Return (x, y) of the center of cell containing provided text 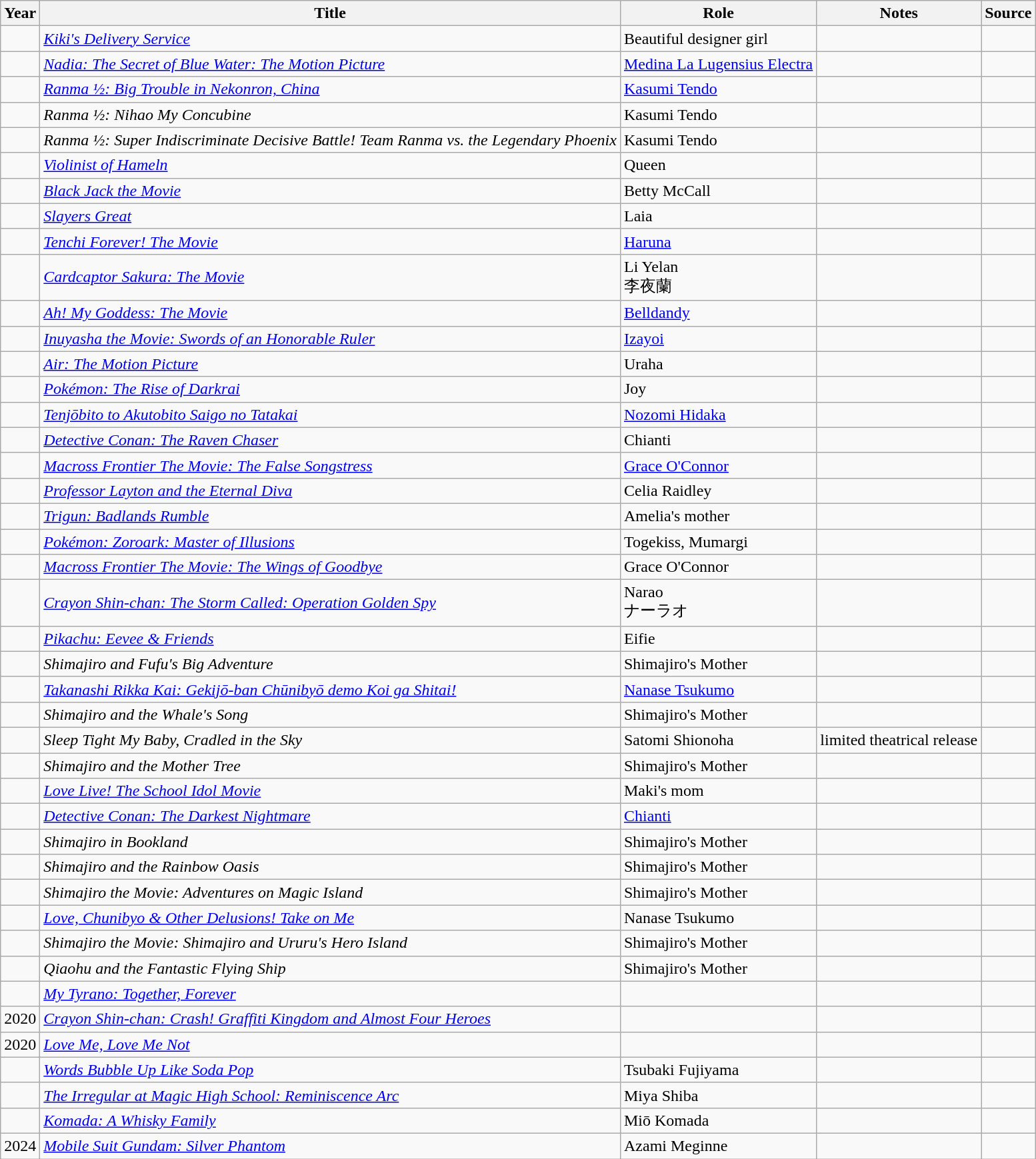
Love, Chunibyo & Other Delusions! Take on Me (331, 918)
Detective Conan: The Raven Chaser (331, 440)
Professor Layton and the Eternal Diva (331, 491)
Pikachu: Eevee & Friends (331, 638)
Eifie (718, 638)
Takanashi Rikka Kai: Gekijō-ban Chūnibyō demo Koi ga Shitai! (331, 689)
Celia Raidley (718, 491)
Betty McCall (718, 191)
Crayon Shin-chan: The Storm Called: Operation Golden Spy (331, 603)
Shimajiro and the Whale's Song (331, 714)
Cardcaptor Sakura: The Movie (331, 277)
Inuyasha the Movie: Swords of an Honorable Ruler (331, 339)
Love Live! The School Idol Movie (331, 791)
Tsubaki Fujiyama (718, 1070)
Crayon Shin-chan: Crash! Graffiti Kingdom and Almost Four Heroes (331, 1019)
Ranma ½: Big Trouble in Nekonron, China (331, 89)
Nozomi Hidaka (718, 415)
Shimajiro and Fufu's Big Adventure (331, 664)
2024 (20, 1146)
Shimajiro and the Rainbow Oasis (331, 867)
Year (20, 13)
Pokémon: The Rise of Darkrai (331, 389)
Macross Frontier The Movie: The False Songstress (331, 465)
Joy (718, 389)
Shimajiro the Movie: Shimajiro and Ururu's Hero Island (331, 943)
Belldandy (718, 313)
Macross Frontier The Movie: The Wings of Goodbye (331, 567)
Notes (899, 13)
My Tyrano: Together, Forever (331, 994)
Amelia's mother (718, 516)
Trigun: Badlands Rumble (331, 516)
Maki's mom (718, 791)
Love Me, Love Me Not (331, 1044)
Qiaohu and the Fantastic Flying Ship (331, 968)
Uraha (718, 364)
Words Bubble Up Like Soda Pop (331, 1070)
Ranma ½: Nihao My Concubine (331, 115)
Miya Shiba (718, 1095)
Black Jack the Movie (331, 191)
Beautiful designer girl (718, 39)
Shimajiro and the Mother Tree (331, 766)
Sleep Tight My Baby, Cradled in the Sky (331, 740)
Ah! My Goddess: The Movie (331, 313)
Detective Conan: The Darkest Nightmare (331, 816)
Satomi Shionoha (718, 740)
Shimajiro the Movie: Adventures on Magic Island (331, 892)
Naraoナーラオ (718, 603)
Source (1008, 13)
Air: The Motion Picture (331, 364)
Tenjōbito to Akutobito Saigo no Tatakai (331, 415)
Ranma ½: Super Indiscriminate Decisive Battle! Team Ranma vs. the Legendary Phoenix (331, 140)
Queen (718, 165)
Shimajiro in Bookland (331, 842)
The Irregular at Magic High School: Reminiscence Arc (331, 1095)
Miō Komada (718, 1120)
Izayoi (718, 339)
Medina La Lugensius Electra (718, 64)
Pokémon: Zoroark: Master of Illusions (331, 542)
Title (331, 13)
Haruna (718, 241)
Azami Meginne (718, 1146)
limited theatrical release (899, 740)
Togekiss, Mumargi (718, 542)
Nadia: The Secret of Blue Water: The Motion Picture (331, 64)
Slayers Great (331, 216)
Komada: A Whisky Family (331, 1120)
Li Yelan李夜蘭 (718, 277)
Laia (718, 216)
Role (718, 13)
Tenchi Forever! The Movie (331, 241)
Mobile Suit Gundam: Silver Phantom (331, 1146)
Kiki's Delivery Service (331, 39)
Violinist of Hameln (331, 165)
